Extract the (X, Y) coordinate from the center of the cell holding the provided text.  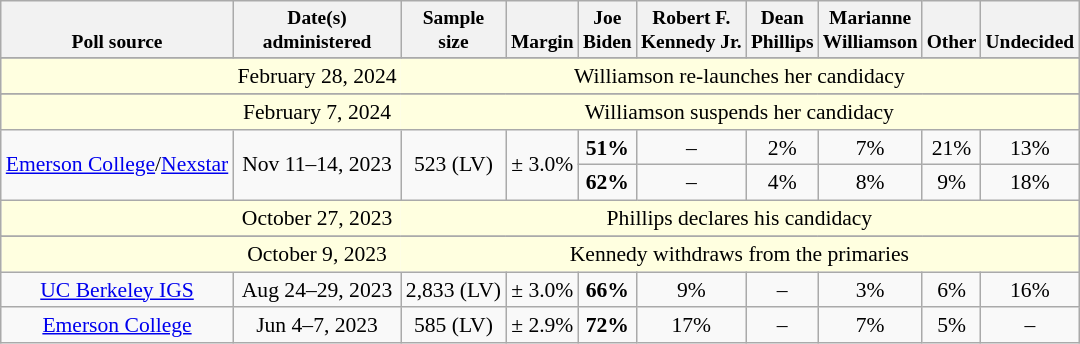
Emerson College (118, 326)
18% (1030, 183)
4% (782, 183)
2% (782, 148)
Date(s)administered (317, 30)
6% (952, 290)
DeanPhillips (782, 30)
Robert F.Kennedy Jr. (691, 30)
± 2.9% (542, 326)
Emerson College/Nexstar (118, 166)
Poll source (118, 30)
2,833 (LV) (454, 290)
Williamson suspends her candidacy (740, 112)
Undecided (1030, 30)
Jun 4–7, 2023 (317, 326)
8% (870, 183)
Margin (542, 30)
72% (607, 326)
Aug 24–29, 2023 (317, 290)
February 7, 2024 (317, 112)
UC Berkeley IGS (118, 290)
21% (952, 148)
51% (607, 148)
66% (607, 290)
February 28, 2024 (317, 76)
Phillips declares his candidacy (740, 219)
17% (691, 326)
JoeBiden (607, 30)
62% (607, 183)
October 9, 2023 (317, 254)
Samplesize (454, 30)
13% (1030, 148)
Nov 11–14, 2023 (317, 166)
3% (870, 290)
Kennedy withdraws from the primaries (740, 254)
585 (LV) (454, 326)
16% (1030, 290)
Williamson re-launches her candidacy (740, 76)
MarianneWilliamson (870, 30)
523 (LV) (454, 166)
5% (952, 326)
Other (952, 30)
October 27, 2023 (317, 219)
